Identify which cell holds the provided text, then report its (X, Y) central coordinate. 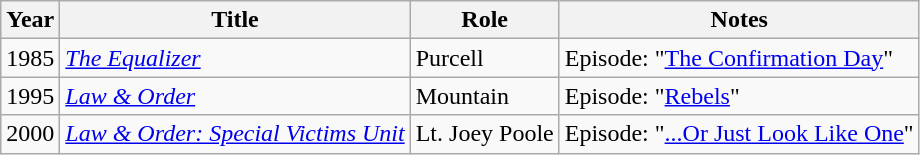
The Equalizer (235, 58)
1995 (30, 96)
Law & Order (235, 96)
Episode: "Rebels" (739, 96)
2000 (30, 134)
Role (484, 20)
Purcell (484, 58)
Episode: "The Confirmation Day" (739, 58)
Title (235, 20)
Notes (739, 20)
Year (30, 20)
Mountain (484, 96)
Episode: "...Or Just Look Like One" (739, 134)
1985 (30, 58)
Lt. Joey Poole (484, 134)
Law & Order: Special Victims Unit (235, 134)
